Scan for the cell matching the given text and deliver its (X, Y) coordinate at center. 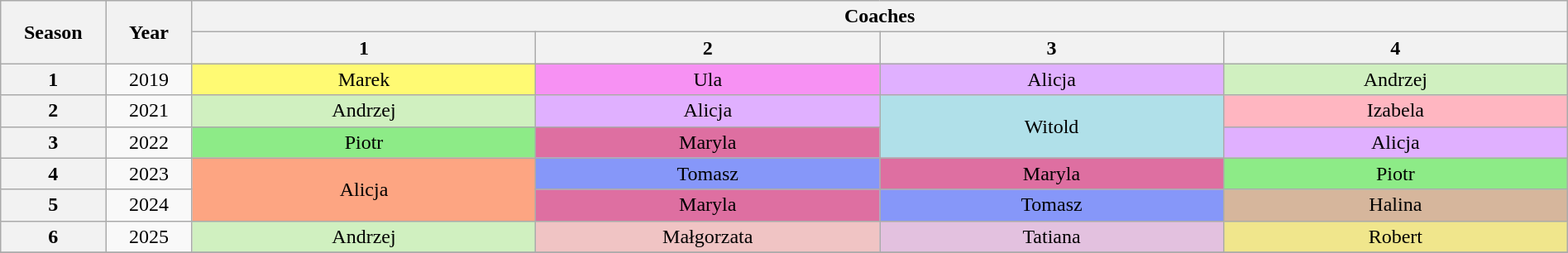
Małgorzata (708, 236)
Coaches (880, 17)
2019 (149, 79)
Izabela (1395, 111)
Season (53, 32)
Marek (364, 79)
Tatiana (1052, 236)
2025 (149, 236)
Ula (708, 79)
Robert (1395, 236)
2022 (149, 142)
2021 (149, 111)
6 (53, 236)
Halina (1395, 205)
Witold (1052, 126)
5 (53, 205)
Year (149, 32)
2023 (149, 174)
2024 (149, 205)
